Return (X, Y) of the center of cell containing provided text 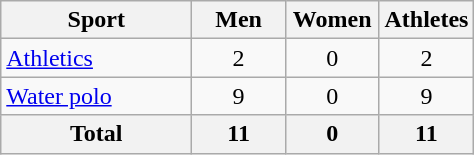
Women (332, 20)
Water polo (96, 96)
Athletics (96, 58)
Athletes (426, 20)
Sport (96, 20)
Total (96, 134)
Men (239, 20)
